Find where the given text appears and provide that cell's center as [x, y] coordinate. 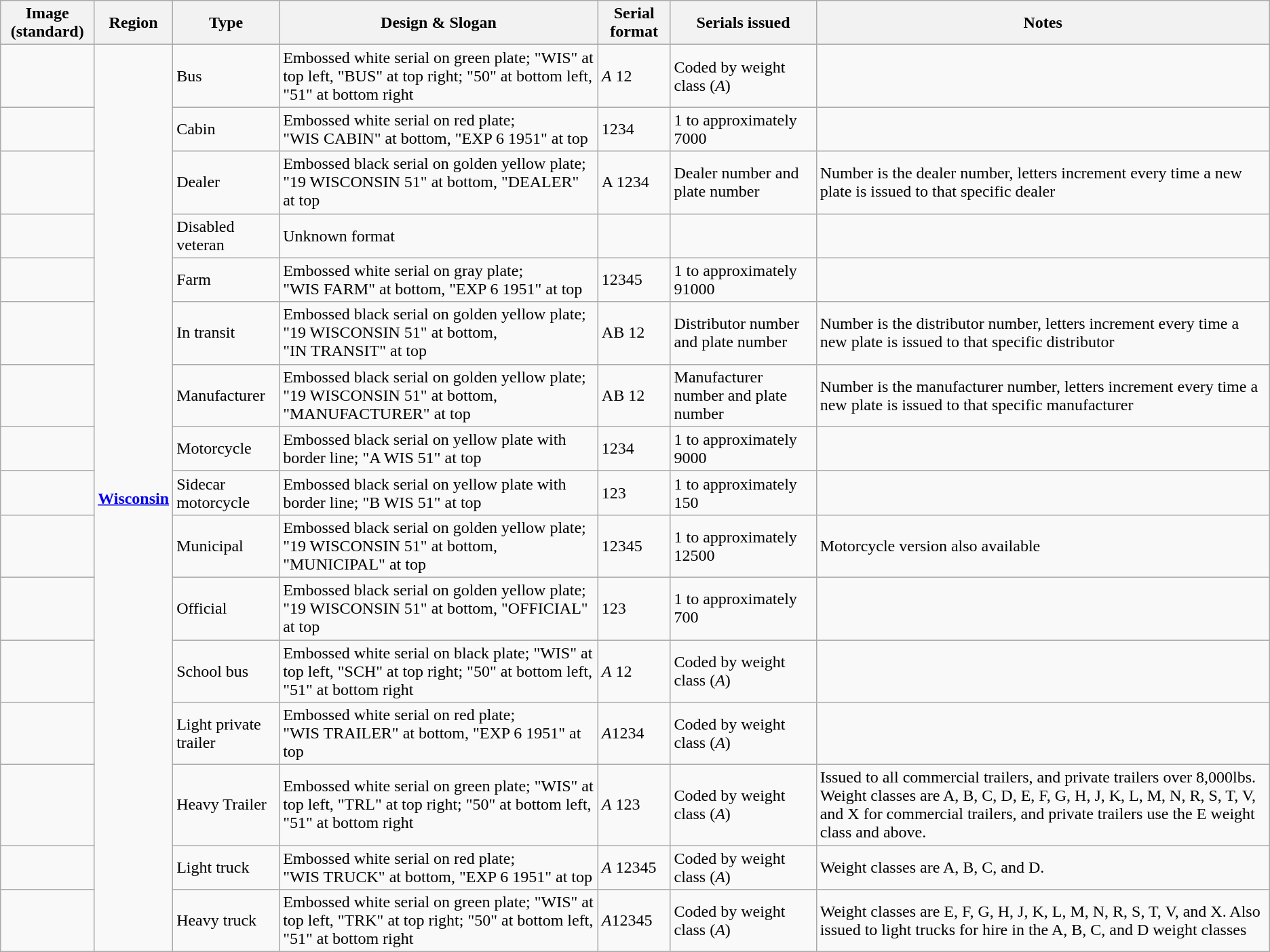
1 to approximately 9000 [744, 449]
Embossed white serial on red plate; "WIS CABIN" at bottom, "EXP 6 1951" at top [439, 129]
1 to approximately 7000 [744, 129]
A1234 [634, 734]
Number is the dealer number, letters increment every time a new plate is issued to that specific dealer [1043, 182]
Type [227, 23]
Municipal [227, 546]
Embossed white serial on red plate; "WIS TRUCK" at bottom, "EXP 6 1951" at top [439, 868]
Image (standard) [47, 23]
Motorcycle [227, 449]
Embossed white serial on gray plate; "WIS FARM" at bottom, "EXP 6 1951" at top [439, 279]
1 to approximately 700 [744, 608]
Weight classes are A, B, C, and D. [1043, 868]
1 to approximately 12500 [744, 546]
Serials issued [744, 23]
1 to approximately 91000 [744, 279]
Sidecar motorcycle [227, 492]
Embossed black serial on golden yellow plate; "19 WISCONSIN 51" at bottom, "MANUFACTURER" at top [439, 395]
Unknown format [439, 236]
Embossed black serial on golden yellow plate; "19 WISCONSIN 51" at bottom, "DEALER" at top [439, 182]
School bus [227, 671]
Number is the manufacturer number, letters increment every time a new plate is issued to that specific manufacturer [1043, 395]
Manufacturer number and plate number [744, 395]
Number is the distributor number, letters increment every time a new plate is issued to that specific distributor [1043, 333]
Heavy Trailer [227, 806]
Disabled veteran [227, 236]
A 1234 [634, 182]
Distributor number and plate number [744, 333]
Notes [1043, 23]
A 12345 [634, 868]
Design & Slogan [439, 23]
Embossed black serial on yellow plate with border line; "A WIS 51" at top [439, 449]
Manufacturer [227, 395]
Embossed white serial on green plate; "WIS" at top left, "TRL" at top right; "50" at bottom left, "51" at bottom right [439, 806]
Embossed black serial on yellow plate with border line; "B WIS 51" at top [439, 492]
A12345 [634, 921]
Official [227, 608]
Dealer [227, 182]
Serial format [634, 23]
Bus [227, 76]
Embossed black serial on golden yellow plate; "19 WISCONSIN 51" at bottom, "OFFICIAL" at top [439, 608]
Embossed white serial on red plate; "WIS TRAILER" at bottom, "EXP 6 1951" at top [439, 734]
In transit [227, 333]
Embossed black serial on golden yellow plate; "19 WISCONSIN 51" at bottom, "MUNICIPAL" at top [439, 546]
Light truck [227, 868]
1 to approximately 150 [744, 492]
Cabin [227, 129]
Embossed white serial on black plate; "WIS" at top left, "SCH" at top right; "50" at bottom left, "51" at bottom right [439, 671]
Motorcycle version also available [1043, 546]
A 123 [634, 806]
Region [134, 23]
Embossed white serial on green plate; "WIS" at top left, "BUS" at top right; "50" at bottom left, "51" at bottom right [439, 76]
Weight classes are E, F, G, H, J, K, L, M, N, R, S, T, V, and X. Also issued to light trucks for hire in the A, B, C, and D weight classes [1043, 921]
Wisconsin [134, 498]
Light private trailer [227, 734]
Farm [227, 279]
Dealer number and plate number [744, 182]
Embossed black serial on golden yellow plate; "19 WISCONSIN 51" at bottom, "IN TRANSIT" at top [439, 333]
Heavy truck [227, 921]
Embossed white serial on green plate; "WIS" at top left, "TRK" at top right; "50" at bottom left, "51" at bottom right [439, 921]
